Return the [X, Y] coordinate for the center point of the cell that contains the specified text.  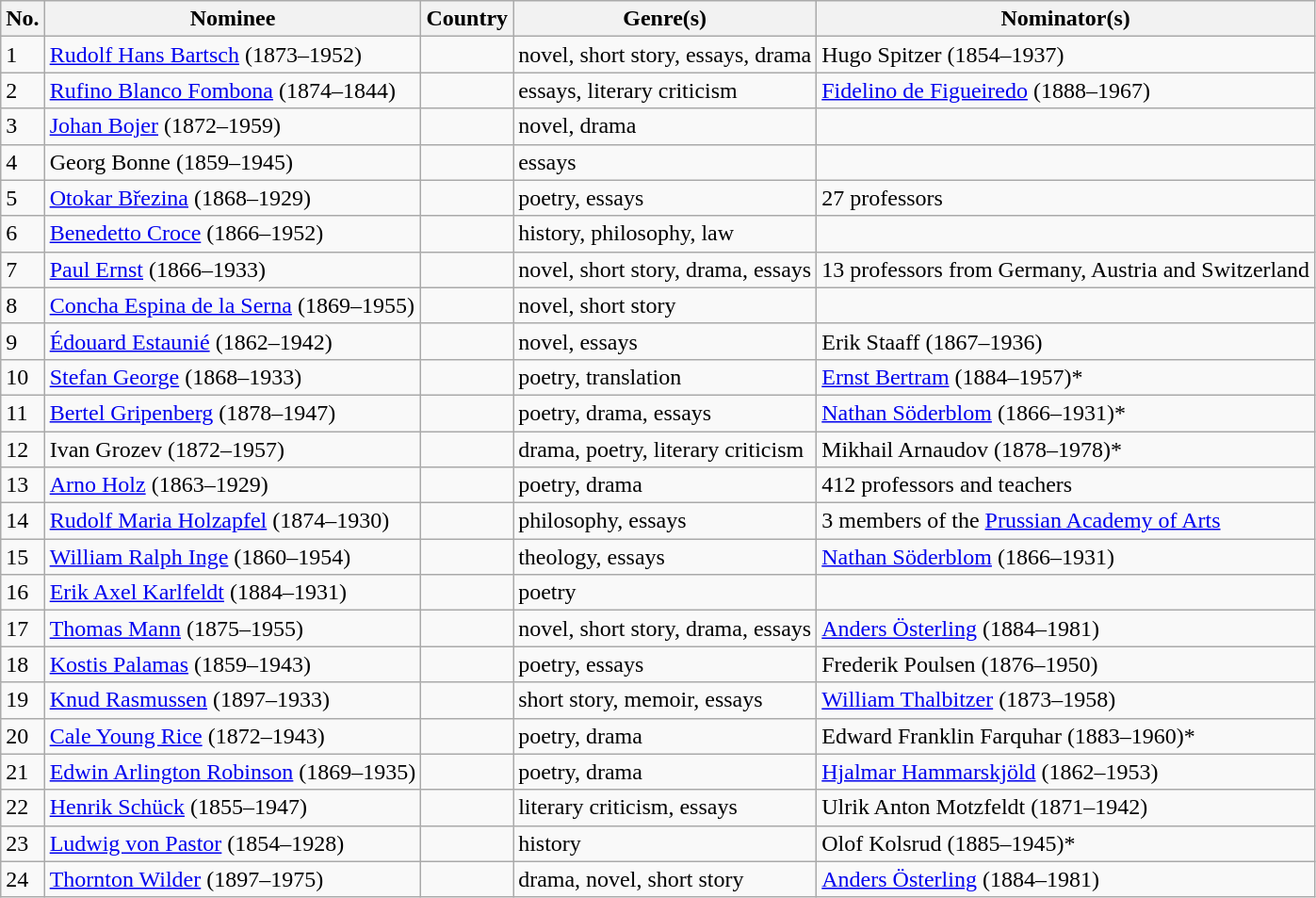
Hjalmar Hammarskjöld (1862–1953) [1066, 772]
10 [23, 377]
14 [23, 521]
Rudolf Maria Holzapfel (1874–1930) [233, 521]
2 [23, 90]
Ludwig von Pastor (1854–1928) [233, 843]
Frederik Poulsen (1876–1950) [1066, 664]
Edward Franklin Farquhar (1883–1960)* [1066, 736]
4 [23, 162]
Ulrik Anton Motzfeldt (1871–1942) [1066, 808]
17 [23, 629]
21 [23, 772]
412 professors and teachers [1066, 485]
novel, essays [665, 341]
poetry [665, 593]
Georg Bonne (1859–1945) [233, 162]
novel, drama [665, 126]
William Ralph Inge (1860–1954) [233, 557]
Knud Rasmussen (1897–1933) [233, 700]
11 [23, 413]
Cale Young Rice (1872–1943) [233, 736]
theology, essays [665, 557]
Erik Axel Karlfeldt (1884–1931) [233, 593]
Rufino Blanco Fombona (1874–1844) [233, 90]
24 [23, 879]
Erik Staaff (1867–1936) [1066, 341]
Nathan Söderblom (1866–1931)* [1066, 413]
philosophy, essays [665, 521]
novel, short story, essays, drama [665, 55]
Nominee [233, 19]
16 [23, 593]
essays, literary criticism [665, 90]
Ernst Bertram (1884–1957)* [1066, 377]
drama, poetry, literary criticism [665, 449]
literary criticism, essays [665, 808]
13 [23, 485]
novel, short story [665, 305]
Kostis Palamas (1859–1943) [233, 664]
20 [23, 736]
19 [23, 700]
Édouard Estaunié (1862–1942) [233, 341]
15 [23, 557]
Thornton Wilder (1897–1975) [233, 879]
27 professors [1066, 198]
5 [23, 198]
Stefan George (1868–1933) [233, 377]
Henrik Schück (1855–1947) [233, 808]
13 professors from Germany, Austria and Switzerland [1066, 269]
William Thalbitzer (1873–1958) [1066, 700]
Genre(s) [665, 19]
Country [467, 19]
Hugo Spitzer (1854–1937) [1066, 55]
Olof Kolsrud (1885–1945)* [1066, 843]
22 [23, 808]
short story, memoir, essays [665, 700]
Ivan Grozev (1872–1957) [233, 449]
18 [23, 664]
Otokar Březina (1868–1929) [233, 198]
23 [23, 843]
8 [23, 305]
7 [23, 269]
poetry, translation [665, 377]
6 [23, 234]
Bertel Gripenberg (1878–1947) [233, 413]
Paul Ernst (1866–1933) [233, 269]
Fidelino de Figueiredo (1888–1967) [1066, 90]
Rudolf Hans Bartsch (1873–1952) [233, 55]
Edwin Arlington Robinson (1869–1935) [233, 772]
drama, novel, short story [665, 879]
Thomas Mann (1875–1955) [233, 629]
poetry, drama, essays [665, 413]
history, philosophy, law [665, 234]
Arno Holz (1863–1929) [233, 485]
12 [23, 449]
No. [23, 19]
Mikhail Arnaudov (1878–1978)* [1066, 449]
3 [23, 126]
Johan Bojer (1872–1959) [233, 126]
Concha Espina de la Serna (1869–1955) [233, 305]
essays [665, 162]
Benedetto Croce (1866–1952) [233, 234]
9 [23, 341]
1 [23, 55]
3 members of the Prussian Academy of Arts [1066, 521]
Nathan Söderblom (1866–1931) [1066, 557]
Nominator(s) [1066, 19]
history [665, 843]
